Return (X, Y) of the center of cell containing provided text 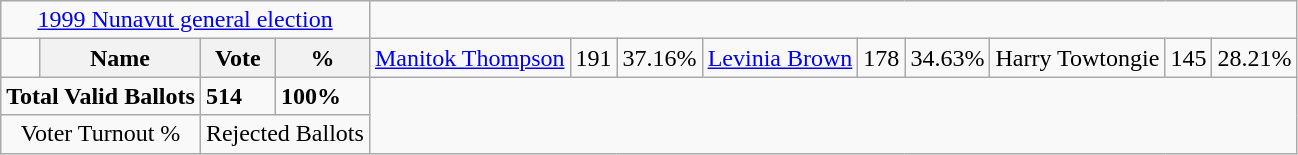
100% (322, 96)
145 (1188, 58)
Levinia Brown (780, 58)
Name (120, 58)
Manitok Thompson (470, 58)
Rejected Ballots (284, 134)
37.16% (660, 58)
514 (238, 96)
191 (594, 58)
178 (882, 58)
Voter Turnout % (101, 134)
28.21% (1254, 58)
1999 Nunavut general election (186, 20)
Harry Towtongie (1078, 58)
34.63% (948, 58)
Total Valid Ballots (101, 96)
Vote (238, 58)
% (322, 58)
